Return the (x, y) coordinate for the center point of the cell that contains the specified text.  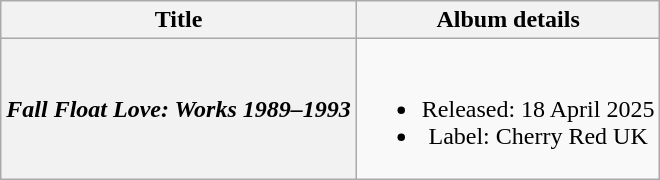
Album details (508, 20)
Fall Float Love: Works 1989–1993 (179, 109)
Released: 18 April 2025Label: Cherry Red UK (508, 109)
Title (179, 20)
